Identify which cell holds the provided text, then report its (X, Y) central coordinate. 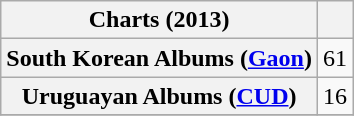
Charts (2013) (160, 20)
South Korean Albums (Gaon) (160, 58)
16 (334, 96)
Uruguayan Albums (CUD) (160, 96)
61 (334, 58)
